Output the [x, y] coordinate of the center of the cell containing the given text.  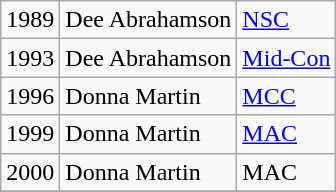
Mid-Con [286, 58]
1999 [30, 134]
1989 [30, 20]
1996 [30, 96]
MCC [286, 96]
2000 [30, 172]
NSC [286, 20]
1993 [30, 58]
